Pinpoint the cell where the given text exists, returning its [x, y] midpoint coordinate. 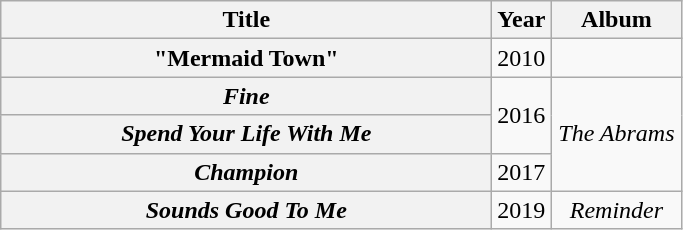
Fine [246, 96]
2019 [522, 210]
Sounds Good To Me [246, 210]
Reminder [616, 210]
2017 [522, 172]
"Mermaid Town" [246, 58]
Champion [246, 172]
Spend Your Life With Me [246, 134]
The Abrams [616, 134]
2010 [522, 58]
2016 [522, 115]
Album [616, 20]
Title [246, 20]
Year [522, 20]
